Pinpoint the cell where the given text exists, returning its (X, Y) midpoint coordinate. 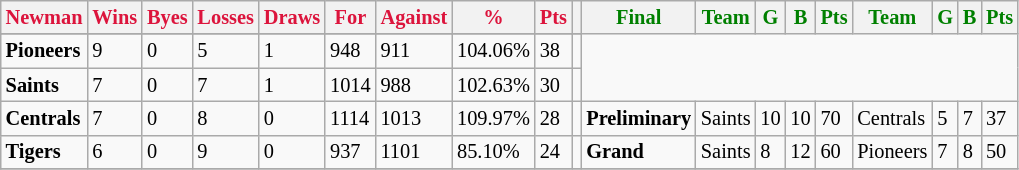
For (350, 17)
24 (554, 152)
937 (350, 152)
85.10% (494, 152)
1101 (414, 152)
Against (414, 17)
6 (114, 152)
% (494, 17)
988 (414, 85)
1014 (350, 85)
102.63% (494, 85)
37 (1000, 118)
104.06% (494, 51)
30 (554, 85)
50 (1000, 152)
12 (801, 152)
Losses (226, 17)
Draws (292, 17)
Final (638, 17)
948 (350, 51)
1013 (414, 118)
Tigers (44, 152)
70 (834, 118)
60 (834, 152)
Wins (114, 17)
911 (414, 51)
38 (554, 51)
1114 (350, 118)
Preliminary (638, 118)
Grand (638, 152)
28 (554, 118)
Newman (44, 17)
109.97% (494, 118)
Byes (167, 17)
